Return (x, y) of the center of cell containing provided text 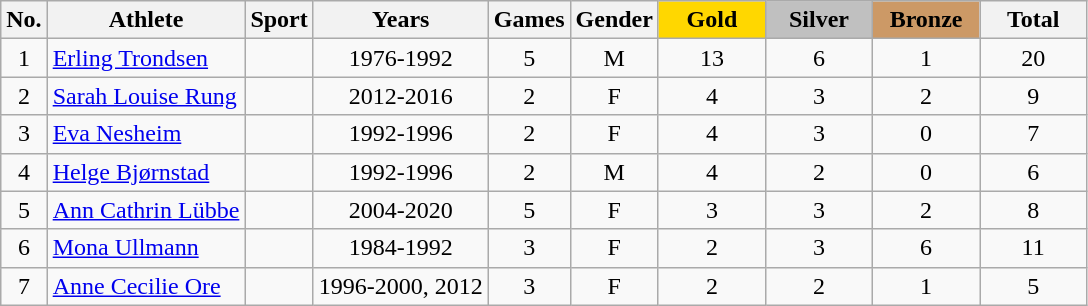
11 (1034, 248)
2012-2016 (400, 96)
Sport (279, 20)
20 (1034, 58)
Athlete (146, 20)
Games (529, 20)
Gender (614, 20)
Erling Trondsen (146, 58)
1996-2000, 2012 (400, 286)
1984-1992 (400, 248)
13 (712, 58)
Total (1034, 20)
No. (24, 20)
Anne Cecilie Ore (146, 286)
Bronze (926, 20)
2004-2020 (400, 210)
Helge Bjørnstad (146, 172)
Sarah Louise Rung (146, 96)
1976-1992 (400, 58)
8 (1034, 210)
Mona Ullmann (146, 248)
Ann Cathrin Lübbe (146, 210)
Eva Nesheim (146, 134)
Silver (818, 20)
9 (1034, 96)
Gold (712, 20)
Years (400, 20)
